Detect which cell encompasses the target text, then output its (X, Y) center coordinate. 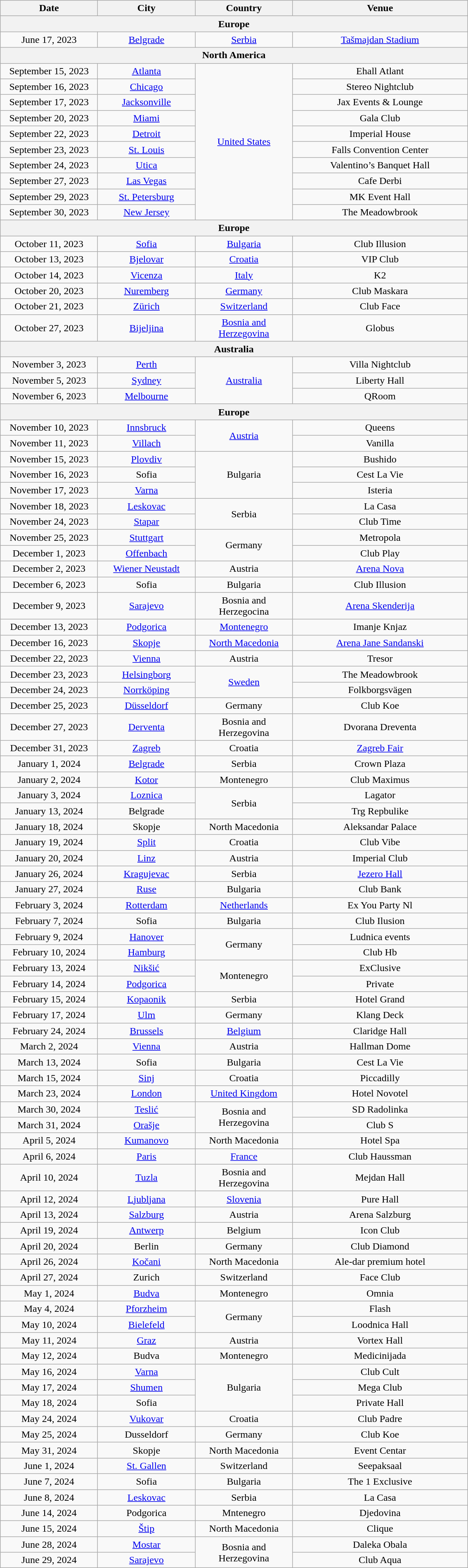
June 7, 2024 (49, 1481)
Medicinijada (380, 1356)
St. Louis (147, 149)
May 18, 2024 (49, 1403)
Clique (380, 1529)
March 23, 2024 (49, 1094)
St. Gallen (147, 1466)
Kragujevac (147, 874)
London (147, 1094)
Kopaonik (147, 1000)
May 17, 2024 (49, 1387)
Tresor (380, 658)
December 2, 2023 (49, 569)
Bjelovar (147, 259)
May 16, 2024 (49, 1372)
June 28, 2024 (49, 1544)
January 19, 2024 (49, 842)
Globus (380, 328)
December 16, 2023 (49, 643)
April 26, 2024 (49, 1262)
Club Padre (380, 1419)
Crown Plaza (380, 764)
September 29, 2023 (49, 197)
April 19, 2024 (49, 1230)
Antwerp (147, 1230)
November 3, 2023 (49, 365)
Nikšić (147, 968)
April 20, 2024 (49, 1246)
Plovdiv (147, 459)
September 16, 2023 (49, 87)
Jax Events & Lounge (380, 102)
K2 (380, 275)
January 18, 2024 (49, 827)
City (147, 8)
December 23, 2023 (49, 674)
Aleksandar Palace (380, 827)
Club Aqua (380, 1560)
Face Club (380, 1278)
Sinj (147, 1078)
Ljubljana (147, 1199)
June 15, 2024 (49, 1529)
December 1, 2023 (49, 553)
October 11, 2023 (49, 244)
Date (49, 8)
June 8, 2024 (49, 1497)
Loodnica Hall (380, 1325)
Helsingborg (147, 674)
Nuremberg (147, 291)
Sweden (244, 682)
The 1 Exclusive (380, 1481)
Rotterdam (147, 905)
Folkborgsvägen (380, 690)
November 15, 2023 (49, 459)
Zagreb (147, 748)
Atlanta (147, 71)
Bushido (380, 459)
United Kingdom (244, 1094)
ExClusive (380, 968)
Club Haussman (380, 1156)
February 14, 2024 (49, 984)
Mega Club (380, 1387)
Mntenegro (244, 1513)
March 2, 2024 (49, 1047)
November 16, 2023 (49, 475)
QRoom (380, 396)
Utica (147, 165)
Claridge Hall (380, 1031)
Kumanovo (147, 1141)
February 7, 2024 (49, 921)
Bielefeld (147, 1325)
March 15, 2024 (49, 1078)
Melbourne (147, 396)
Omnia (380, 1293)
December 31, 2023 (49, 748)
Arena Nova (380, 569)
October 27, 2023 (49, 328)
Hanover (147, 936)
Club Play (380, 553)
Country (244, 8)
Orašje (147, 1125)
Falls Convention Center (380, 149)
April 12, 2024 (49, 1199)
Liberty Hall (380, 380)
May 1, 2024 (49, 1293)
March 30, 2024 (49, 1109)
Club Hb (380, 952)
Kotor (147, 780)
January 26, 2024 (49, 874)
December 9, 2023 (49, 606)
Club Face (380, 307)
February 15, 2024 (49, 1000)
Club Maskara (380, 291)
Salzburg (147, 1214)
June 14, 2024 (49, 1513)
Venue (380, 8)
November 24, 2023 (49, 522)
Graz (147, 1340)
Piccadilly (380, 1078)
Kočani (147, 1262)
United States (244, 142)
Hotel Spa (380, 1141)
January 2, 2024 (49, 780)
May 11, 2024 (49, 1340)
Seepaksaal (380, 1466)
Las Vegas (147, 181)
Stereo Nightclub (380, 87)
September 20, 2023 (49, 118)
Zagreb Fair (380, 748)
May 4, 2024 (49, 1309)
Imanje Knjaz (380, 627)
Vicenza (147, 275)
Daleka Obala (380, 1544)
December 22, 2023 (49, 658)
February 10, 2024 (49, 952)
Tuzla (147, 1177)
November 18, 2023 (49, 506)
MK Event Hall (380, 197)
Arena Salzburg (380, 1214)
Mejdan Hall (380, 1177)
Ulm (147, 1015)
Private Hall (380, 1403)
March 13, 2024 (49, 1062)
Sydney (147, 380)
Jacksonville (147, 102)
Stapar (147, 522)
Tašmajdan Stadium (380, 40)
North America (234, 55)
January 1, 2024 (49, 764)
November 11, 2023 (49, 443)
Loznica (147, 795)
Netherlands (244, 905)
Villach (147, 443)
Vortex Hall (380, 1340)
Štip (147, 1529)
June 17, 2023 (49, 40)
Hotel Grand (380, 1000)
New Jersey (147, 212)
November 5, 2023 (49, 380)
December 6, 2023 (49, 585)
September 27, 2023 (49, 181)
Ale-dar premium hotel (380, 1262)
February 17, 2024 (49, 1015)
Düsseldorf (147, 705)
October 20, 2023 (49, 291)
Perth (147, 365)
Wiener Neustadt (147, 569)
Gala Club (380, 118)
Ludnica events (380, 936)
Brussels (147, 1031)
Imperial Club (380, 858)
Club Time (380, 522)
Arena Jane Sandanski (380, 643)
November 25, 2023 (49, 538)
SD Radolinka (380, 1109)
December 27, 2023 (49, 727)
January 3, 2024 (49, 795)
Hotel Novotel (380, 1094)
Club Cult (380, 1372)
Dvorana Dreventa (380, 727)
January 13, 2024 (49, 811)
December 25, 2023 (49, 705)
September 15, 2023 (49, 71)
May 25, 2024 (49, 1434)
VIP Club (380, 259)
November 17, 2023 (49, 490)
December 13, 2023 (49, 627)
Italy (244, 275)
Hallman Dome (380, 1047)
February 13, 2024 (49, 968)
June 1, 2024 (49, 1466)
Stuttgart (147, 538)
February 3, 2024 (49, 905)
Vukovar (147, 1419)
Offenbach (147, 553)
Club Diamond (380, 1246)
April 13, 2024 (49, 1214)
Klang Deck (380, 1015)
Trg Repbulike (380, 811)
Djedovina (380, 1513)
Queens (380, 427)
Miami (147, 118)
Valentino’s Banquet Hall (380, 165)
April 27, 2024 (49, 1278)
France (244, 1156)
Imperial House (380, 134)
January 20, 2024 (49, 858)
February 24, 2024 (49, 1031)
September 30, 2023 (49, 212)
April 10, 2024 (49, 1177)
Club Maximus (380, 780)
Ruse (147, 889)
Ehall Atlant (380, 71)
May 24, 2024 (49, 1419)
October 21, 2023 (49, 307)
Derventa (147, 727)
September 17, 2023 (49, 102)
Split (147, 842)
October 13, 2023 (49, 259)
October 14, 2023 (49, 275)
Zurich (147, 1278)
September 24, 2023 (49, 165)
May 12, 2024 (49, 1356)
Ex You Party Nl (380, 905)
December 24, 2023 (49, 690)
St. Petersburg (147, 197)
Linz (147, 858)
Club Bank (380, 889)
September 23, 2023 (49, 149)
Arena Skenderija (380, 606)
Berlin (147, 1246)
Slovenia (244, 1199)
Pure Hall (380, 1199)
Club S (380, 1125)
May 31, 2024 (49, 1450)
Jezero Hall (380, 874)
Teslić (147, 1109)
Norrköping (147, 690)
Metropola (380, 538)
Icon Club (380, 1230)
Isteria (380, 490)
Club Ilusion (380, 921)
February 9, 2024 (49, 936)
Cafe Derbi (380, 181)
Villa Nightclub (380, 365)
March 31, 2024 (49, 1125)
June 29, 2024 (49, 1560)
Dusseldorf (147, 1434)
September 22, 2023 (49, 134)
Club Vibe (380, 842)
May 10, 2024 (49, 1325)
Paris (147, 1156)
November 6, 2023 (49, 396)
November 10, 2023 (49, 427)
Mostar (147, 1544)
Zürich (147, 307)
Vanilla (380, 443)
Hamburg (147, 952)
April 6, 2024 (49, 1156)
Pforzheim (147, 1309)
Event Centar (380, 1450)
Innsbruck (147, 427)
Bijeljina (147, 328)
Shumen (147, 1387)
Lagator (380, 795)
Detroit (147, 134)
Flash (380, 1309)
January 27, 2024 (49, 889)
Bosnia and Herzegocina (244, 606)
Chicago (147, 87)
April 5, 2024 (49, 1141)
Private (380, 984)
